Extract the (X, Y) coordinate from the center of the cell holding the provided text.  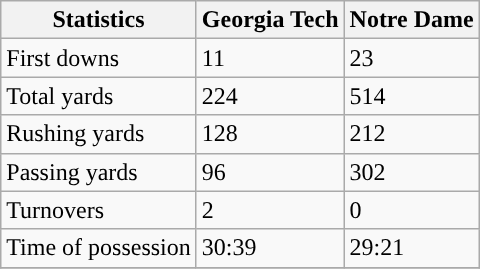
Statistics (99, 20)
Notre Dame (412, 20)
Time of possession (99, 248)
Rushing yards (99, 134)
514 (412, 96)
224 (270, 96)
Turnovers (99, 210)
29:21 (412, 248)
302 (412, 172)
Total yards (99, 96)
11 (270, 58)
212 (412, 134)
30:39 (270, 248)
23 (412, 58)
96 (270, 172)
128 (270, 134)
2 (270, 210)
0 (412, 210)
Georgia Tech (270, 20)
First downs (99, 58)
Passing yards (99, 172)
